Detect which cell encompasses the target text, then output its [X, Y] center coordinate. 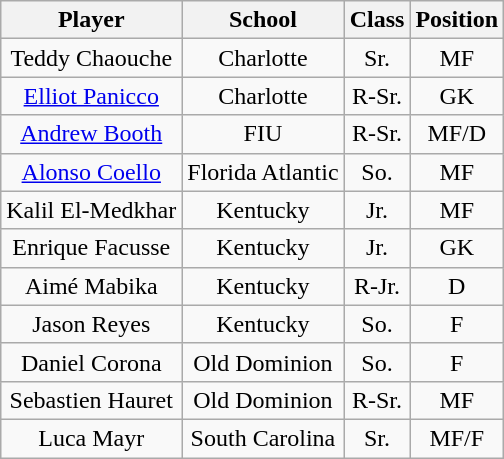
Aimé Mabika [92, 286]
MF/F [457, 438]
Andrew Booth [92, 134]
South Carolina [263, 438]
R-Jr. [377, 286]
Teddy Chaouche [92, 58]
Position [457, 20]
FIU [263, 134]
Player [92, 20]
Luca Mayr [92, 438]
MF/D [457, 134]
Florida Atlantic [263, 172]
Daniel Corona [92, 362]
D [457, 286]
Enrique Facusse [92, 248]
Class [377, 20]
Alonso Coello [92, 172]
Jason Reyes [92, 324]
Kalil El-Medkhar [92, 210]
Sebastien Hauret [92, 400]
School [263, 20]
Elliot Panicco [92, 96]
